Locate the cell with the specified text and output its [x, y] center coordinate. 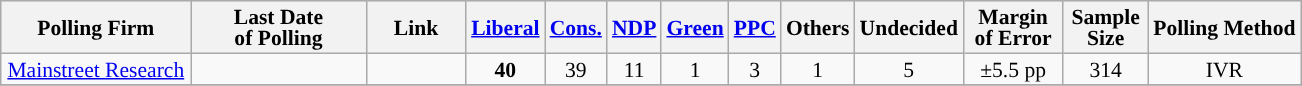
11 [634, 68]
Cons. [576, 27]
Last Dateof Polling [278, 27]
314 [1106, 68]
5 [909, 68]
Mainstreet Research [96, 68]
Polling Method [1224, 27]
IVR [1224, 68]
39 [576, 68]
NDP [634, 27]
±5.5 pp [1013, 68]
Green [694, 27]
Polling Firm [96, 27]
Undecided [909, 27]
Liberal [505, 27]
PPC [755, 27]
Marginof Error [1013, 27]
3 [755, 68]
Link [416, 27]
40 [505, 68]
Others [818, 27]
SampleSize [1106, 27]
